Capture the cell that displays the provided text and extract its [X, Y] central coordinate. 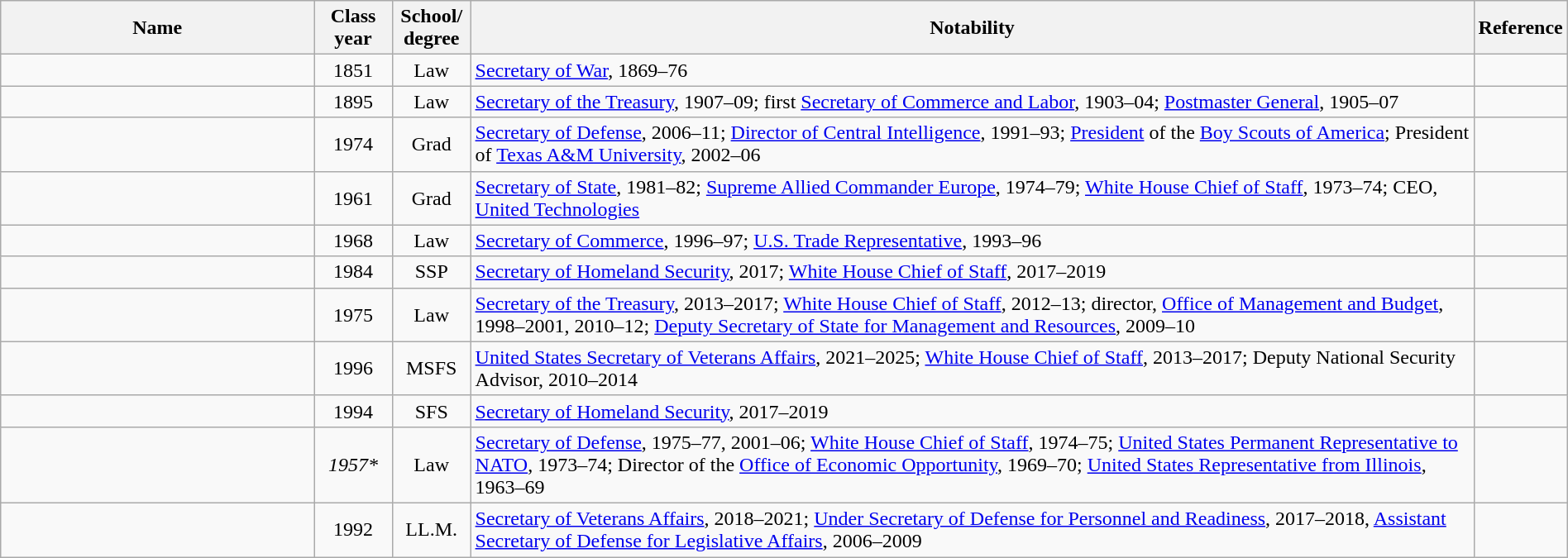
Secretary of the Treasury, 1907–09; first Secretary of Commerce and Labor, 1903–04; Postmaster General, 1905–07 [973, 102]
School/degree [432, 28]
LL.M. [432, 529]
Secretary of Homeland Security, 2017–2019 [973, 411]
1996 [354, 369]
1974 [354, 144]
United States Secretary of Veterans Affairs, 2021–2025; White House Chief of Staff, 2013–2017; Deputy National Security Advisor, 2010–2014 [973, 369]
Reference [1520, 28]
Class year [354, 28]
MSFS [432, 369]
Secretary of War, 1869–76 [973, 70]
1968 [354, 241]
1975 [354, 314]
Notability [973, 28]
Name [157, 28]
1957* [354, 465]
1994 [354, 411]
SSP [432, 272]
Secretary of State, 1981–82; Supreme Allied Commander Europe, 1974–79; White House Chief of Staff, 1973–74; CEO, United Technologies [973, 198]
1895 [354, 102]
1961 [354, 198]
Secretary of Commerce, 1996–97; U.S. Trade Representative, 1993–96 [973, 241]
1984 [354, 272]
Secretary of Homeland Security, 2017; White House Chief of Staff, 2017–2019 [973, 272]
SFS [432, 411]
1992 [354, 529]
1851 [354, 70]
